Find where the given text appears and provide that cell's center as (x, y) coordinate. 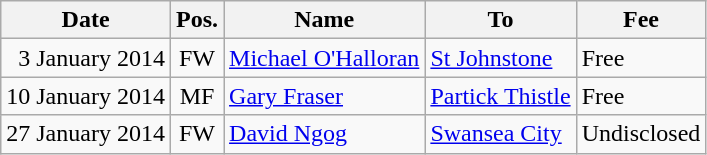
Undisclosed (641, 134)
Gary Fraser (324, 96)
David Ngog (324, 134)
MF (196, 96)
Partick Thistle (500, 96)
Swansea City (500, 134)
St Johnstone (500, 58)
10 January 2014 (86, 96)
Pos. (196, 20)
Date (86, 20)
Name (324, 20)
Michael O'Halloran (324, 58)
3 January 2014 (86, 58)
27 January 2014 (86, 134)
Fee (641, 20)
To (500, 20)
